Find where the given text appears and provide that cell's center as [X, Y] coordinate. 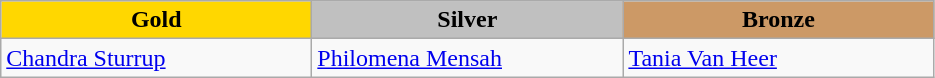
Silver [468, 20]
Chandra Sturrup [156, 58]
Tania Van Heer [778, 58]
Philomena Mensah [468, 58]
Bronze [778, 20]
Gold [156, 20]
